Find where the given text appears and provide that cell's center as [X, Y] coordinate. 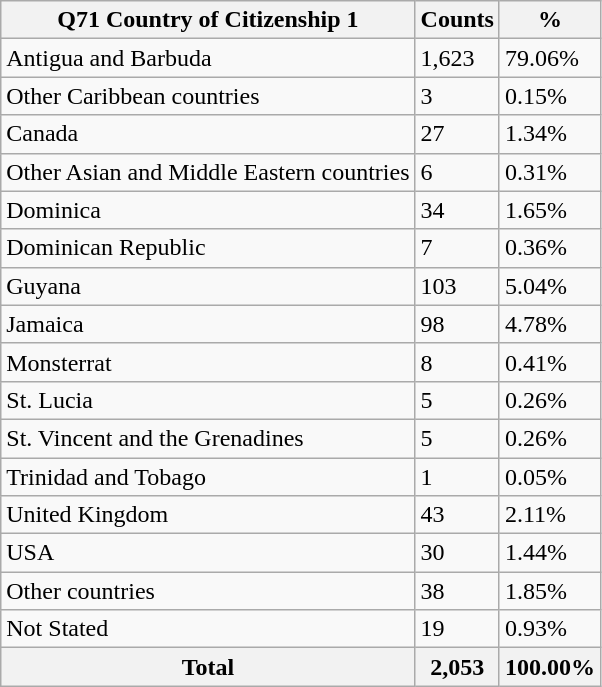
1.34% [550, 134]
5.04% [550, 286]
0.36% [550, 248]
103 [457, 286]
Other Asian and Middle Eastern countries [208, 172]
1.85% [550, 591]
2.11% [550, 515]
3 [457, 96]
6 [457, 172]
St. Vincent and the Grenadines [208, 438]
1,623 [457, 58]
0.31% [550, 172]
27 [457, 134]
19 [457, 629]
Other countries [208, 591]
Trinidad and Tobago [208, 477]
Dominican Republic [208, 248]
1 [457, 477]
7 [457, 248]
Other Caribbean countries [208, 96]
38 [457, 591]
4.78% [550, 324]
0.15% [550, 96]
0.05% [550, 477]
Dominica [208, 210]
98 [457, 324]
Q71 Country of Citizenship 1 [208, 20]
Total [208, 667]
1.65% [550, 210]
0.93% [550, 629]
St. Lucia [208, 400]
Canada [208, 134]
0.41% [550, 362]
Monsterrat [208, 362]
8 [457, 362]
Jamaica [208, 324]
1.44% [550, 553]
Guyana [208, 286]
30 [457, 553]
100.00% [550, 667]
Counts [457, 20]
United Kingdom [208, 515]
Antigua and Barbuda [208, 58]
Not Stated [208, 629]
79.06% [550, 58]
2,053 [457, 667]
USA [208, 553]
% [550, 20]
34 [457, 210]
43 [457, 515]
